Capture the cell that displays the provided text and extract its [x, y] central coordinate. 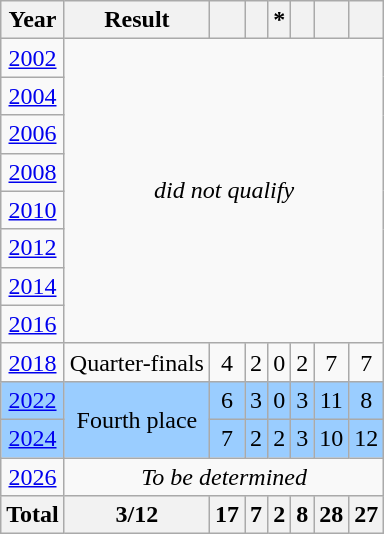
2010 [33, 210]
3/12 [136, 515]
17 [226, 515]
Fourth place [136, 419]
2022 [33, 400]
Result [136, 20]
2008 [33, 172]
2006 [33, 134]
2002 [33, 58]
2014 [33, 286]
2026 [33, 477]
did not qualify [224, 191]
Quarter-finals [136, 362]
2012 [33, 248]
28 [332, 515]
11 [332, 400]
27 [366, 515]
* [280, 20]
2016 [33, 324]
6 [226, 400]
To be determined [224, 477]
4 [226, 362]
Year [33, 20]
Total [33, 515]
2004 [33, 96]
2018 [33, 362]
12 [366, 438]
2024 [33, 438]
10 [332, 438]
